For the text-containing cell, return its midpoint in (X, Y) coordinate format. 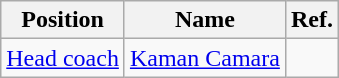
Name (204, 20)
Head coach (63, 58)
Kaman Camara (204, 58)
Ref. (312, 20)
Position (63, 20)
